For the text-containing cell, return its midpoint in [X, Y] coordinate format. 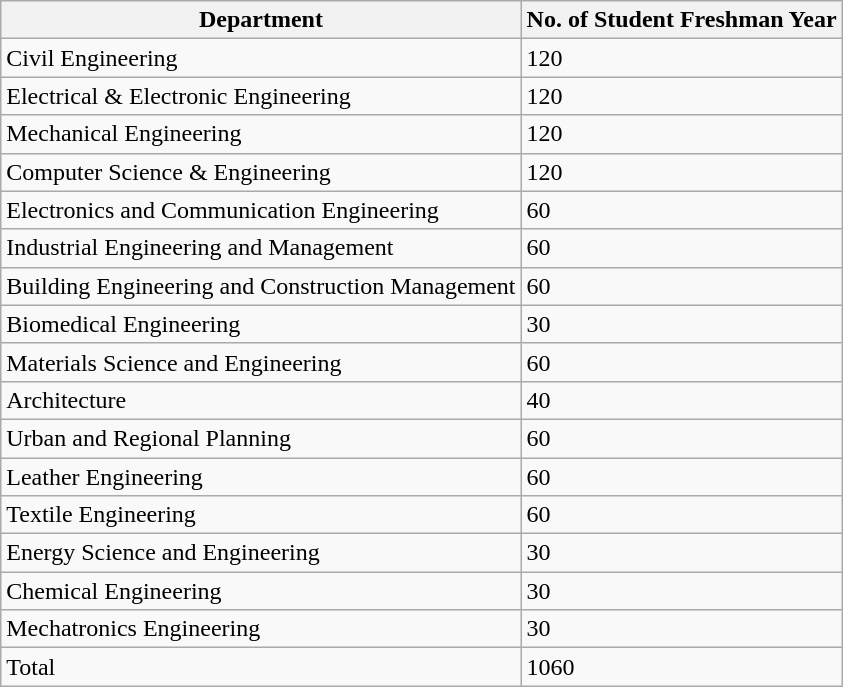
Architecture [261, 400]
Electrical & Electronic Engineering [261, 96]
Urban and Regional Planning [261, 438]
Department [261, 20]
40 [682, 400]
Biomedical Engineering [261, 324]
Civil Engineering [261, 58]
1060 [682, 667]
Materials Science and Engineering [261, 362]
Electronics and Communication Engineering [261, 210]
Mechanical Engineering [261, 134]
Mechatronics Engineering [261, 629]
Building Engineering and Construction Management [261, 286]
Chemical Engineering [261, 591]
Textile Engineering [261, 515]
Total [261, 667]
Energy Science and Engineering [261, 553]
Industrial Engineering and Management [261, 248]
Computer Science & Engineering [261, 172]
Leather Engineering [261, 477]
No. of Student Freshman Year [682, 20]
